Pinpoint the cell where the given text exists, returning its (X, Y) midpoint coordinate. 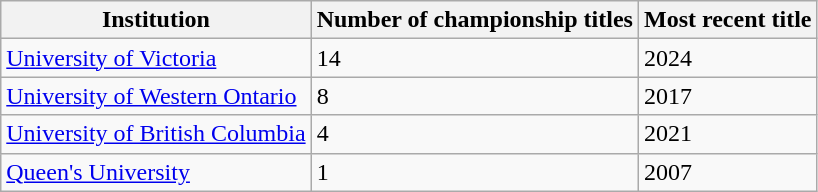
8 (474, 96)
1 (474, 172)
4 (474, 134)
University of British Columbia (156, 134)
2017 (728, 96)
Queen's University (156, 172)
2007 (728, 172)
2021 (728, 134)
14 (474, 58)
Institution (156, 20)
University of Victoria (156, 58)
Most recent title (728, 20)
Number of championship titles (474, 20)
2024 (728, 58)
University of Western Ontario (156, 96)
